Search for the cell housing the specified text and yield its (X, Y) center coordinate. 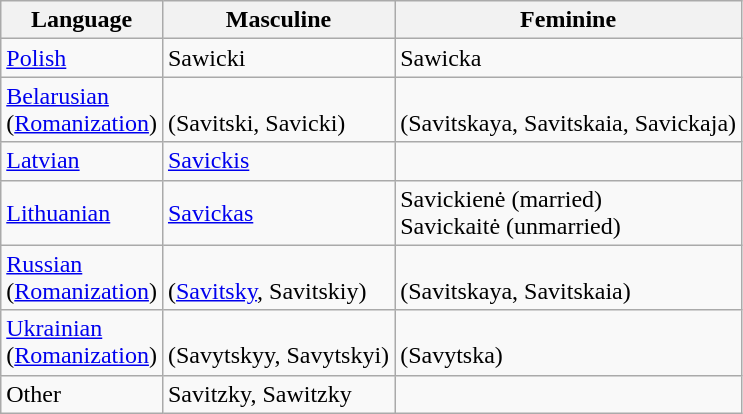
Savickienė (married) Savickaitė (unmarried) (568, 212)
Polish (82, 58)
Russian (Romanization) (82, 278)
Latvian (82, 161)
Lithuanian (82, 212)
(Savytska) (568, 342)
Ukrainian (Romanization) (82, 342)
(Savitskaya, Savitskaia, Savickaja) (568, 110)
Other (82, 394)
Savitzky, Sawitzky (278, 394)
Feminine (568, 20)
Sawicka (568, 58)
Masculine (278, 20)
(Savitskaya, Savitskaia) (568, 278)
(Savitsky, Savitskiy) (278, 278)
(Savitski, Savicki) (278, 110)
Savickas (278, 212)
(Savytskyy, Savytskyi) (278, 342)
Belarusian (Romanization) (82, 110)
Language (82, 20)
Sawicki (278, 58)
Savickis (278, 161)
